Pinpoint the cell where the given text exists, returning its (x, y) midpoint coordinate. 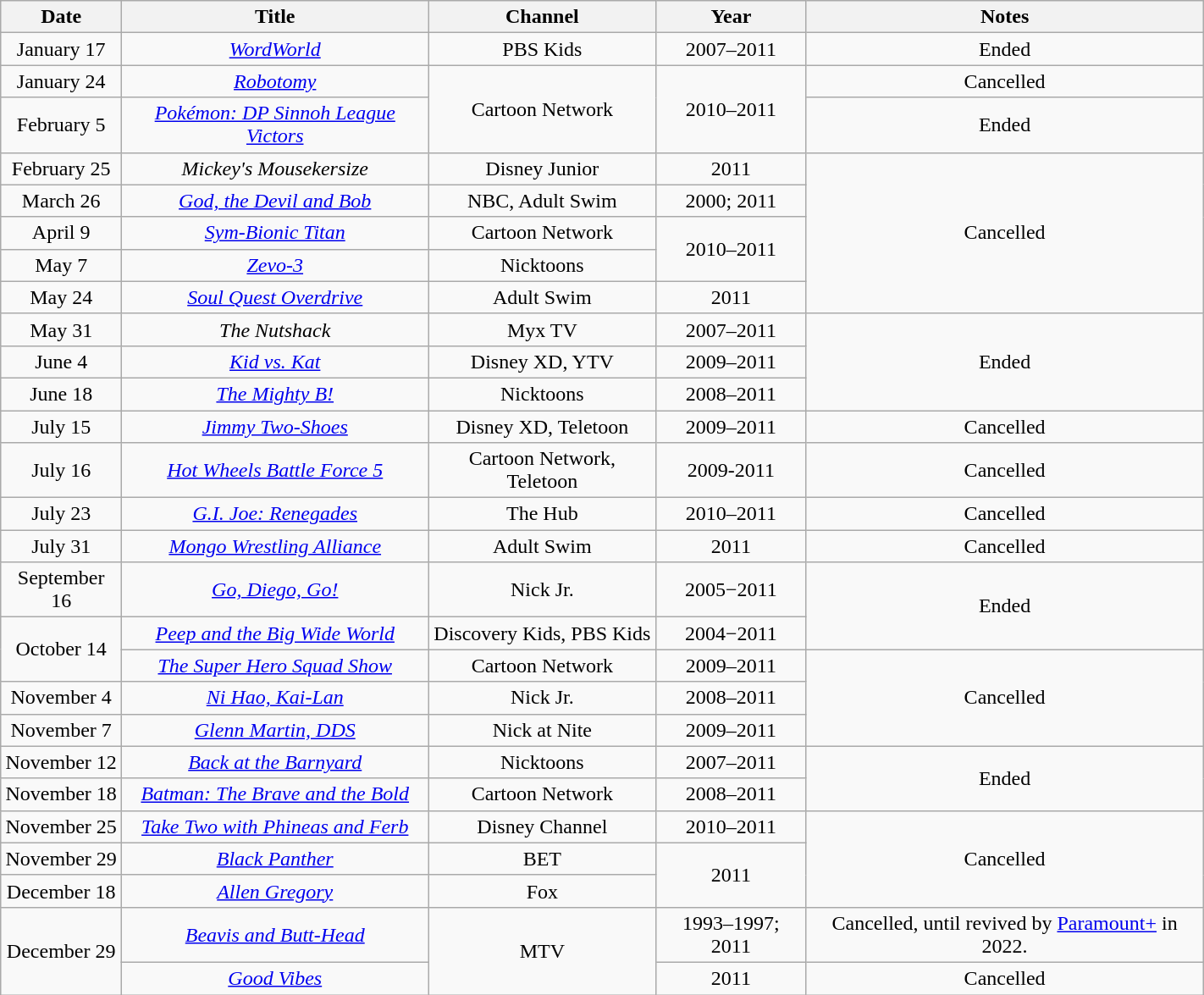
January 24 (61, 81)
Disney XD, YTV (542, 362)
November 4 (61, 698)
September 16 (61, 589)
Title (275, 17)
Go, Diego, Go! (275, 589)
Kid vs. Kat (275, 362)
Peep and the Big Wide World (275, 633)
2005−2011 (732, 589)
July 23 (61, 514)
Notes (1004, 17)
The Mighty B! (275, 394)
The Hub (542, 514)
Ni Hao, Kai-Lan (275, 698)
Year (732, 17)
May 7 (61, 265)
The Super Hero Squad Show (275, 666)
The Nutshack (275, 329)
Cancelled, until revived by Paramount+ in 2022. (1004, 935)
May 24 (61, 297)
Nick at Nite (542, 730)
July 15 (61, 426)
Soul Quest Overdrive (275, 297)
Pokémon: DP Sinnoh League Victors (275, 125)
MTV (542, 950)
Hot Wheels Battle Force 5 (275, 471)
Back at the Barnyard (275, 762)
October 14 (61, 650)
June 18 (61, 394)
May 31 (61, 329)
2009-2011 (732, 471)
Glenn Martin, DDS (275, 730)
November 18 (61, 794)
G.I. Joe: Renegades (275, 514)
November 7 (61, 730)
November 25 (61, 826)
1993–1997; 2011 (732, 935)
June 4 (61, 362)
December 29 (61, 950)
March 26 (61, 201)
Jimmy Two-Shoes (275, 426)
Date (61, 17)
Beavis and Butt-Head (275, 935)
Good Vibes (275, 978)
God, the Devil and Bob (275, 201)
February 25 (61, 169)
Black Panther (275, 859)
2004−2011 (732, 633)
PBS Kids (542, 49)
Mongo Wrestling Alliance (275, 546)
WordWorld (275, 49)
Batman: The Brave and the Bold (275, 794)
Disney Channel (542, 826)
Discovery Kids, PBS Kids (542, 633)
November 12 (61, 762)
July 31 (61, 546)
Take Two with Phineas and Ferb (275, 826)
2000; 2011 (732, 201)
Cartoon Network, Teletoon (542, 471)
Sym-Bionic Titan (275, 233)
Zevo-3 (275, 265)
April 9 (61, 233)
Channel (542, 17)
BET (542, 859)
Fox (542, 891)
Robotomy (275, 81)
November 29 (61, 859)
NBC, Adult Swim (542, 201)
January 17 (61, 49)
February 5 (61, 125)
Allen Gregory (275, 891)
Disney Junior (542, 169)
Disney XD, Teletoon (542, 426)
December 18 (61, 891)
July 16 (61, 471)
Myx TV (542, 329)
Mickey's Mousekersize (275, 169)
